Find where the given text appears and provide that cell's center as [X, Y] coordinate. 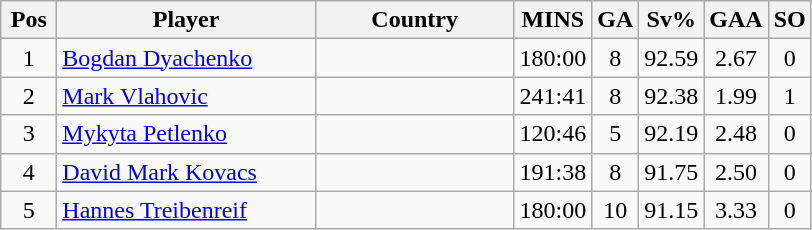
191:38 [553, 172]
2.50 [736, 172]
91.15 [672, 210]
4 [29, 172]
David Mark Kovacs [186, 172]
Bogdan Dyachenko [186, 58]
GAA [736, 20]
Country [414, 20]
Pos [29, 20]
3.33 [736, 210]
2.48 [736, 134]
1.99 [736, 96]
GA [616, 20]
92.19 [672, 134]
241:41 [553, 96]
120:46 [553, 134]
2 [29, 96]
92.59 [672, 58]
91.75 [672, 172]
MINS [553, 20]
SO [790, 20]
Hannes Treibenreif [186, 210]
Mark Vlahovic [186, 96]
Mykyta Petlenko [186, 134]
92.38 [672, 96]
2.67 [736, 58]
10 [616, 210]
3 [29, 134]
Sv% [672, 20]
Player [186, 20]
